Output the (X, Y) coordinate of the center of the cell containing the given text.  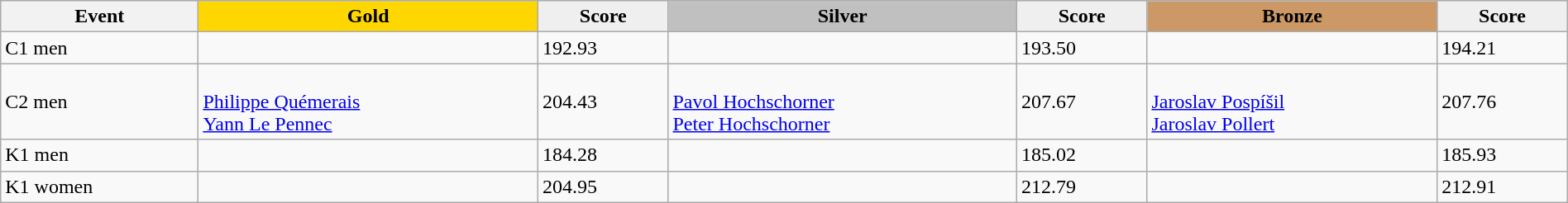
194.21 (1502, 48)
185.02 (1082, 155)
204.95 (604, 186)
Event (99, 17)
212.79 (1082, 186)
185.93 (1502, 155)
Bronze (1292, 17)
Philippe QuémeraisYann Le Pennec (369, 101)
193.50 (1082, 48)
184.28 (604, 155)
Pavol HochschornerPeter Hochschorner (843, 101)
Gold (369, 17)
Jaroslav PospíšilJaroslav Pollert (1292, 101)
204.43 (604, 101)
K1 men (99, 155)
207.76 (1502, 101)
C2 men (99, 101)
Silver (843, 17)
C1 men (99, 48)
192.93 (604, 48)
K1 women (99, 186)
212.91 (1502, 186)
207.67 (1082, 101)
